Detect which cell encompasses the target text, then output its (x, y) center coordinate. 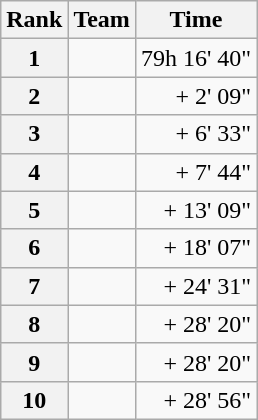
+ 6' 33" (196, 134)
79h 16' 40" (196, 58)
Time (196, 20)
3 (34, 134)
10 (34, 400)
+ 18' 07" (196, 248)
4 (34, 172)
Rank (34, 20)
9 (34, 362)
+ 13' 09" (196, 210)
+ 24' 31" (196, 286)
Team (102, 20)
2 (34, 96)
+ 28' 56" (196, 400)
+ 2' 09" (196, 96)
6 (34, 248)
8 (34, 324)
1 (34, 58)
7 (34, 286)
+ 7' 44" (196, 172)
5 (34, 210)
